Detect which cell encompasses the target text, then output its [x, y] center coordinate. 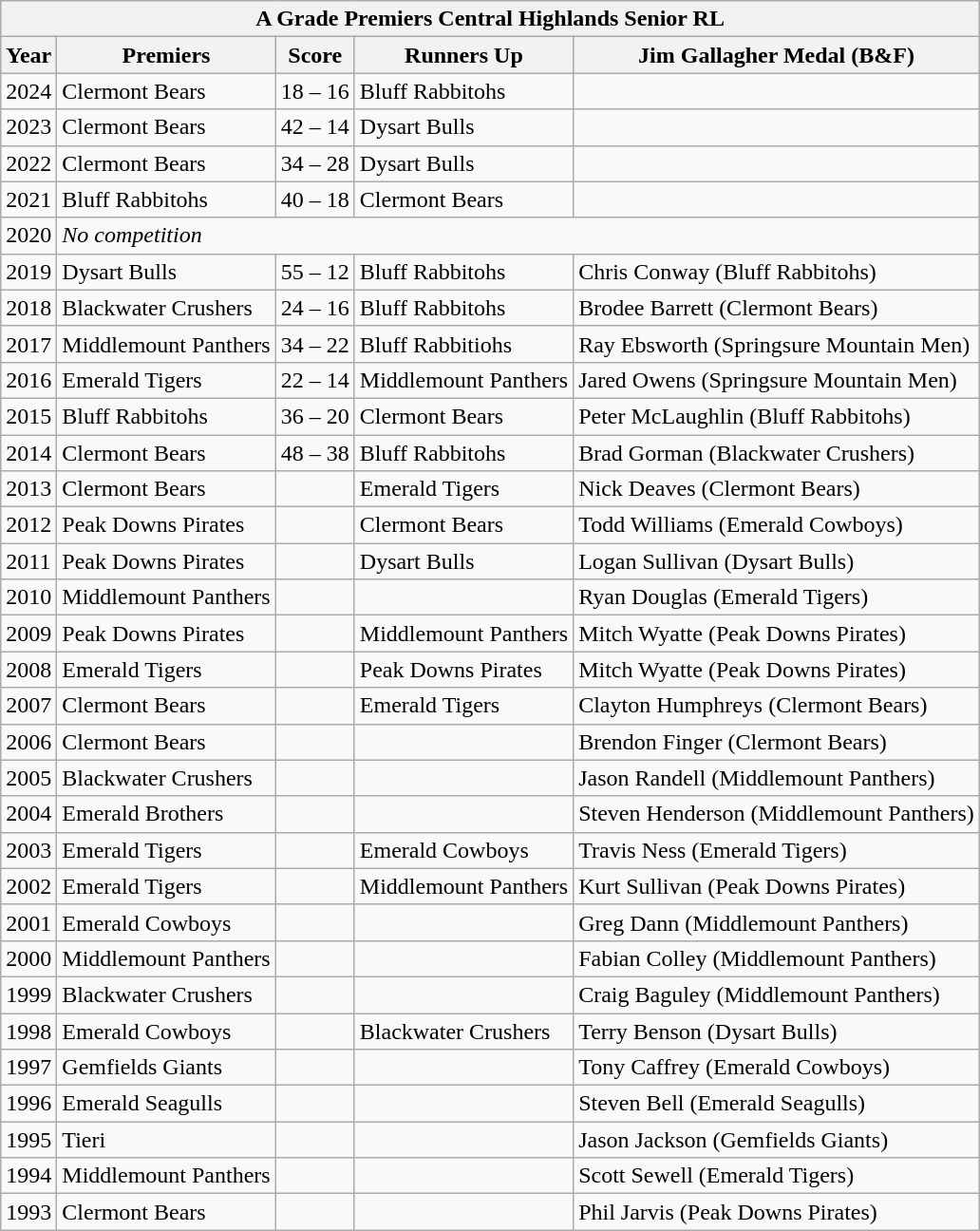
2016 [28, 380]
1999 [28, 994]
2020 [28, 236]
2008 [28, 670]
2012 [28, 525]
2006 [28, 742]
Todd Williams (Emerald Cowboys) [777, 525]
2001 [28, 922]
Nick Deaves (Clermont Bears) [777, 489]
1993 [28, 1212]
Terry Benson (Dysart Bulls) [777, 1031]
Ryan Douglas (Emerald Tigers) [777, 597]
Craig Baguley (Middlemount Panthers) [777, 994]
Brad Gorman (Blackwater Crushers) [777, 453]
Greg Dann (Middlemount Panthers) [777, 922]
Jim Gallagher Medal (B&F) [777, 55]
34 – 28 [315, 163]
1994 [28, 1176]
2004 [28, 814]
Tony Caffrey (Emerald Cowboys) [777, 1068]
2021 [28, 199]
A Grade Premiers Central Highlands Senior RL [490, 19]
2024 [28, 91]
Premiers [166, 55]
2019 [28, 272]
Year [28, 55]
Brendon Finger (Clermont Bears) [777, 742]
2014 [28, 453]
Clayton Humphreys (Clermont Bears) [777, 706]
Logan Sullivan (Dysart Bulls) [777, 561]
2017 [28, 344]
Emerald Seagulls [166, 1104]
Kurt Sullivan (Peak Downs Pirates) [777, 886]
42 – 14 [315, 127]
Jason Randell (Middlemount Panthers) [777, 778]
2005 [28, 778]
2003 [28, 850]
Phil Jarvis (Peak Downs Pirates) [777, 1212]
Score [315, 55]
2018 [28, 308]
1995 [28, 1140]
Chris Conway (Bluff Rabbitohs) [777, 272]
2010 [28, 597]
24 – 16 [315, 308]
1998 [28, 1031]
18 – 16 [315, 91]
2007 [28, 706]
Bluff Rabbitiohs [463, 344]
Emerald Brothers [166, 814]
Travis Ness (Emerald Tigers) [777, 850]
Peter McLaughlin (Bluff Rabbitohs) [777, 416]
Ray Ebsworth (Springsure Mountain Men) [777, 344]
2022 [28, 163]
Steven Bell (Emerald Seagulls) [777, 1104]
2011 [28, 561]
1997 [28, 1068]
Scott Sewell (Emerald Tigers) [777, 1176]
34 – 22 [315, 344]
2023 [28, 127]
No competition [518, 236]
1996 [28, 1104]
2015 [28, 416]
Runners Up [463, 55]
Tieri [166, 1140]
2013 [28, 489]
Jason Jackson (Gemfields Giants) [777, 1140]
Brodee Barrett (Clermont Bears) [777, 308]
48 – 38 [315, 453]
2002 [28, 886]
55 – 12 [315, 272]
2000 [28, 958]
2009 [28, 634]
Jared Owens (Springsure Mountain Men) [777, 380]
40 – 18 [315, 199]
Gemfields Giants [166, 1068]
Steven Henderson (Middlemount Panthers) [777, 814]
36 – 20 [315, 416]
Fabian Colley (Middlemount Panthers) [777, 958]
22 – 14 [315, 380]
